Detect which cell encompasses the target text, then output its [x, y] center coordinate. 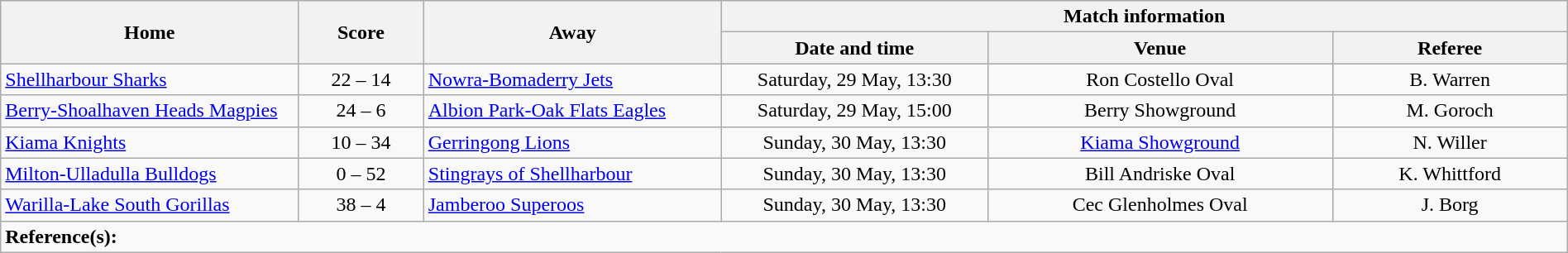
Away [572, 32]
Saturday, 29 May, 15:00 [854, 111]
38 – 4 [361, 205]
Berry Showground [1159, 111]
Ron Costello Oval [1159, 79]
10 – 34 [361, 142]
Date and time [854, 48]
Kiama Knights [150, 142]
Berry-Shoalhaven Heads Magpies [150, 111]
Home [150, 32]
Nowra-Bomaderry Jets [572, 79]
N. Willer [1450, 142]
Kiama Showground [1159, 142]
Albion Park-Oak Flats Eagles [572, 111]
Bill Andriske Oval [1159, 174]
22 – 14 [361, 79]
0 – 52 [361, 174]
Score [361, 32]
Venue [1159, 48]
Cec Glenholmes Oval [1159, 205]
Jamberoo Superoos [572, 205]
Referee [1450, 48]
J. Borg [1450, 205]
Saturday, 29 May, 13:30 [854, 79]
Stingrays of Shellharbour [572, 174]
Shellharbour Sharks [150, 79]
B. Warren [1450, 79]
24 – 6 [361, 111]
Reference(s): [784, 236]
K. Whittford [1450, 174]
Milton-Ulladulla Bulldogs [150, 174]
Match information [1145, 17]
Gerringong Lions [572, 142]
M. Goroch [1450, 111]
Warilla-Lake South Gorillas [150, 205]
